Locate the cell with the specified text and output its (X, Y) center coordinate. 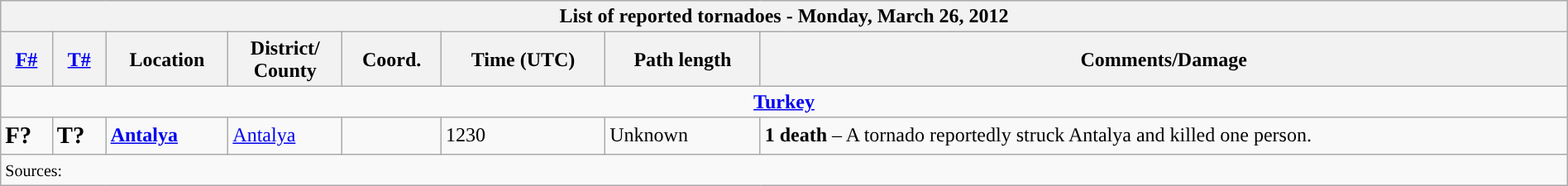
Location (167, 60)
1 death – A tornado reportedly struck Antalya and killed one person. (1164, 136)
T# (79, 60)
F? (26, 136)
Coord. (392, 60)
Sources: (784, 169)
Turkey (784, 102)
Unknown (683, 136)
T? (79, 136)
1230 (523, 136)
List of reported tornadoes - Monday, March 26, 2012 (784, 17)
Time (UTC) (523, 60)
Comments/Damage (1164, 60)
Path length (683, 60)
F# (26, 60)
District/County (285, 60)
